Search for the cell housing the specified text and yield its (X, Y) center coordinate. 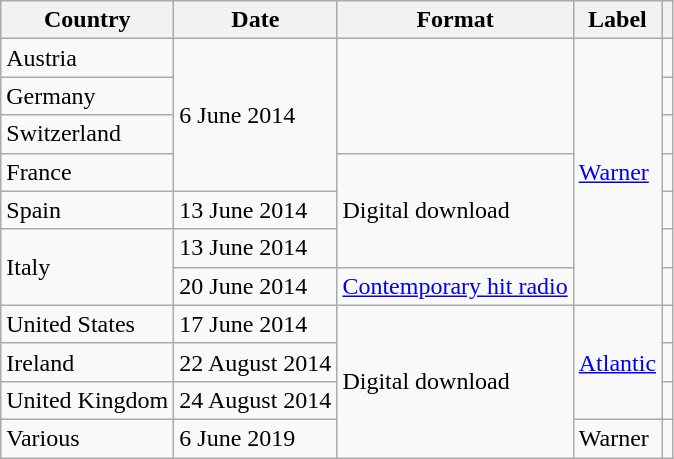
6 June 2019 (256, 438)
Italy (88, 267)
Contemporary hit radio (455, 286)
Spain (88, 210)
22 August 2014 (256, 362)
Ireland (88, 362)
Label (617, 20)
Germany (88, 96)
20 June 2014 (256, 286)
Various (88, 438)
Format (455, 20)
Austria (88, 58)
Atlantic (617, 362)
Date (256, 20)
United States (88, 324)
17 June 2014 (256, 324)
24 August 2014 (256, 400)
Country (88, 20)
France (88, 172)
United Kingdom (88, 400)
6 June 2014 (256, 115)
Switzerland (88, 134)
